Identify which cell holds the provided text, then report its (X, Y) central coordinate. 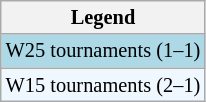
Legend (103, 17)
W25 tournaments (1–1) (103, 51)
W15 tournaments (2–1) (103, 85)
